Capture the cell that displays the provided text and extract its (x, y) central coordinate. 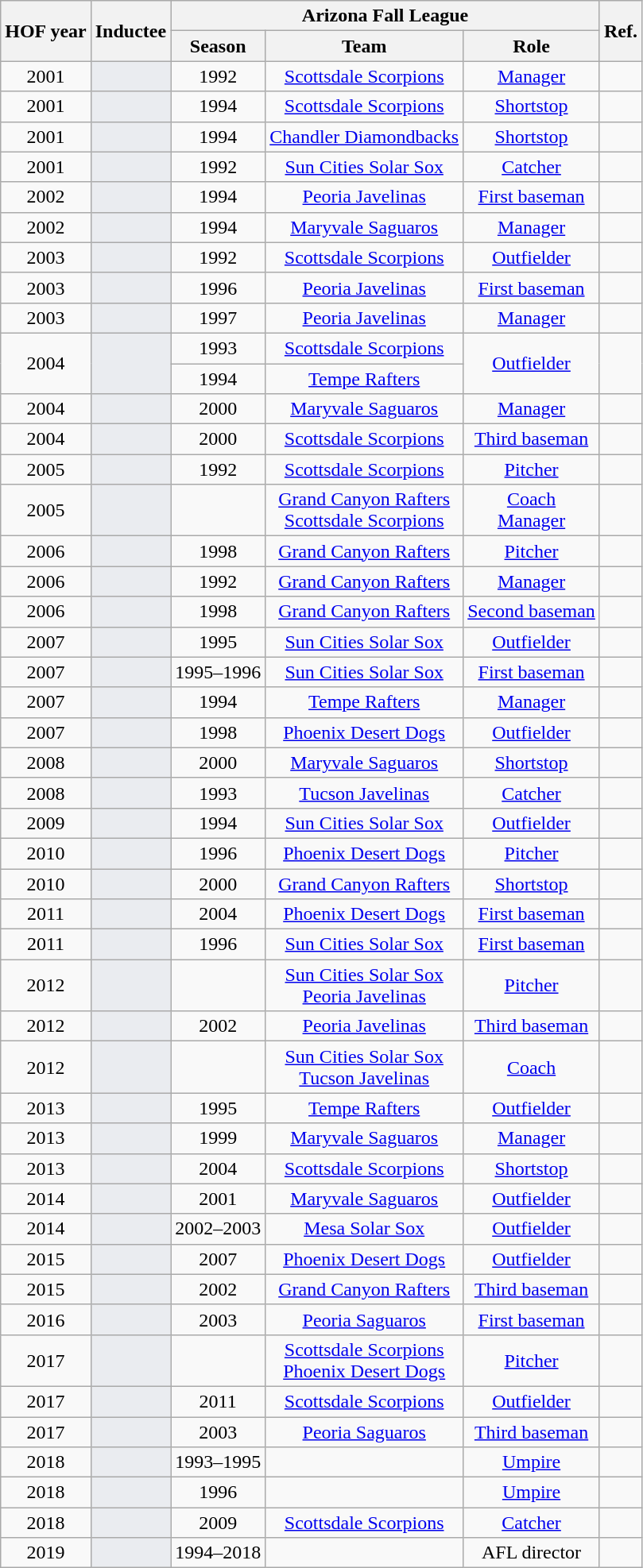
2016 (46, 1319)
AFL director (532, 1553)
1995–1996 (218, 672)
Season (218, 46)
2002–2003 (218, 1229)
Coach (532, 1068)
Team (364, 46)
2019 (46, 1553)
Chandler Diamondbacks (364, 137)
Scottsdale ScorpionsPhoenix Desert Dogs (364, 1360)
CoachManager (532, 510)
1999 (218, 1138)
Sun Cities Solar SoxPeoria Javelinas (364, 985)
1994–2018 (218, 1553)
1997 (218, 318)
1993–1995 (218, 1462)
Tucson Javelinas (364, 793)
Arizona Fall League (385, 16)
Inductee (130, 31)
Mesa Solar Sox (364, 1229)
Ref. (620, 31)
Grand Canyon RaftersScottsdale Scorpions (364, 510)
Sun Cities Solar SoxTucson Javelinas (364, 1068)
Second baseman (532, 612)
Role (532, 46)
HOF year (46, 31)
